Locate the cell with the specified text and output its [x, y] center coordinate. 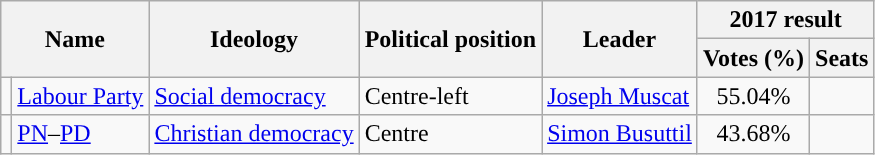
55.04% [753, 96]
Ideology [254, 39]
43.68% [753, 134]
Seats [842, 58]
Joseph Muscat [620, 96]
Christian democracy [254, 134]
Name [75, 39]
Simon Busuttil [620, 134]
Labour Party [80, 96]
PN–PD [80, 134]
Votes (%) [753, 58]
Social democracy [254, 96]
Leader [620, 39]
Political position [450, 39]
Centre-left [450, 96]
2017 result [786, 20]
Centre [450, 134]
